Return (x, y) of the center of cell containing provided text 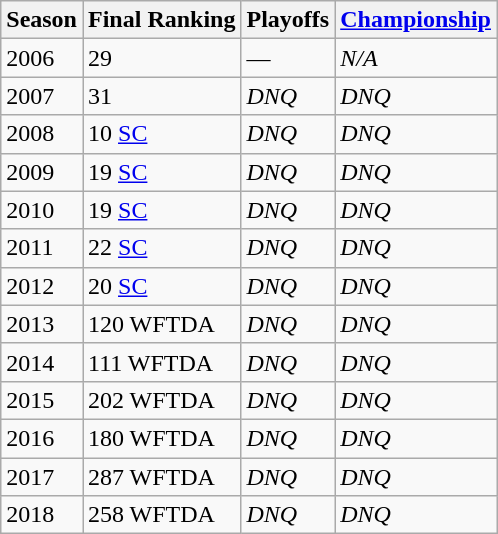
2017 (42, 477)
2013 (42, 324)
N/A (416, 58)
2015 (42, 400)
2016 (42, 438)
120 WFTDA (161, 324)
2006 (42, 58)
2018 (42, 515)
2009 (42, 172)
Final Ranking (161, 20)
Playoffs (288, 20)
Season (42, 20)
2007 (42, 96)
Championship (416, 20)
2008 (42, 134)
29 (161, 58)
111 WFTDA (161, 362)
202 WFTDA (161, 400)
180 WFTDA (161, 438)
2010 (42, 210)
2012 (42, 286)
10 SC (161, 134)
2011 (42, 248)
258 WFTDA (161, 515)
— (288, 58)
22 SC (161, 248)
31 (161, 96)
2014 (42, 362)
20 SC (161, 286)
287 WFTDA (161, 477)
